Determine the (X, Y) coordinate at the center of the cell enclosing the given text.  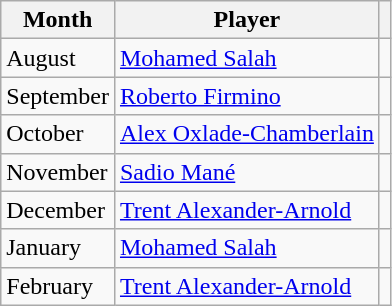
Sadio Mané (246, 172)
Roberto Firmino (246, 96)
Month (58, 20)
December (58, 210)
August (58, 58)
Player (246, 20)
September (58, 96)
January (58, 248)
October (58, 134)
November (58, 172)
February (58, 286)
Alex Oxlade-Chamberlain (246, 134)
